Output the (x, y) coordinate of the center of the cell containing the given text.  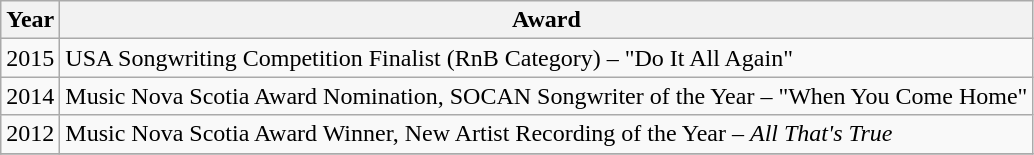
USA Songwriting Competition Finalist (RnB Category) – "Do It All Again" (546, 58)
Year (30, 20)
Music Nova Scotia Award Winner, New Artist Recording of the Year – All That's True (546, 134)
2014 (30, 96)
2015 (30, 58)
Music Nova Scotia Award Nomination, SOCAN Songwriter of the Year – "When You Come Home" (546, 96)
Award (546, 20)
2012 (30, 134)
